Return (X, Y) of the center of cell containing provided text 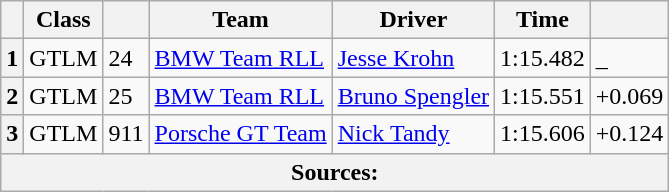
Driver (413, 20)
1:15.606 (543, 134)
24 (126, 58)
2 (12, 96)
3 (12, 134)
Team (240, 20)
+0.124 (630, 134)
1:15.551 (543, 96)
Sources: (335, 172)
1:15.482 (543, 58)
Time (543, 20)
911 (126, 134)
25 (126, 96)
Bruno Spengler (413, 96)
1 (12, 58)
Nick Tandy (413, 134)
Porsche GT Team (240, 134)
_ (630, 58)
+0.069 (630, 96)
Jesse Krohn (413, 58)
Class (64, 20)
